Provide the (X, Y) coordinate of the cell's center where the given text is located.  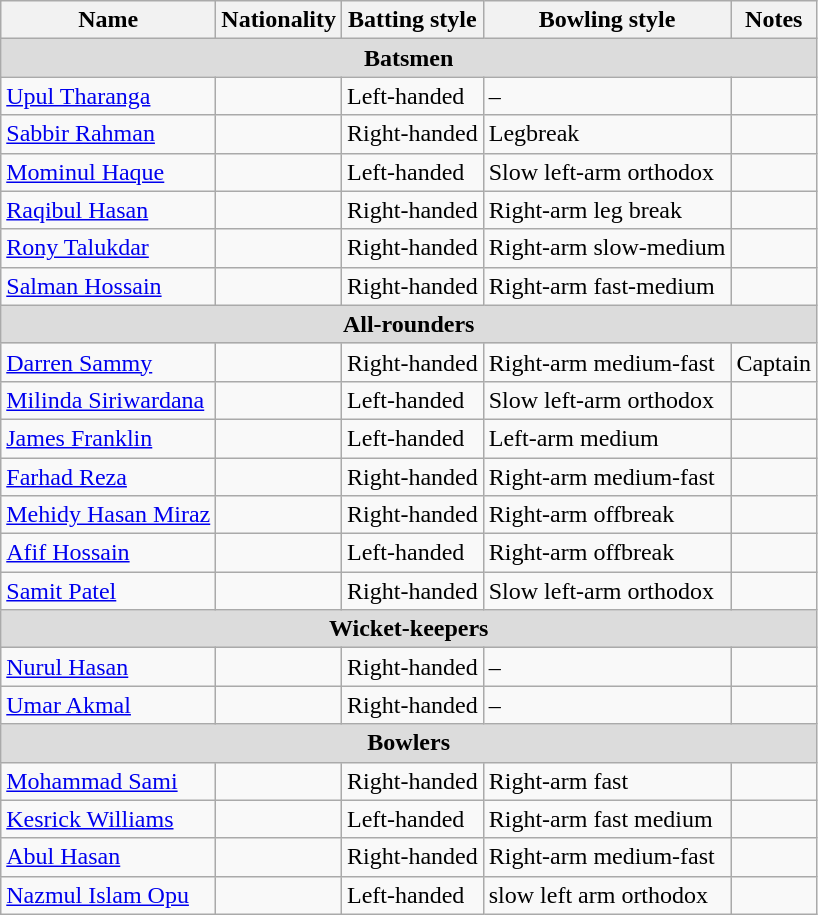
Sabbir Rahman (108, 134)
All-rounders (409, 324)
Umar Akmal (108, 705)
Left-arm medium (607, 438)
Kesrick Williams (108, 819)
Darren Sammy (108, 362)
Raqibul Hasan (108, 210)
James Franklin (108, 438)
Milinda Siriwardana (108, 400)
Nurul Hasan (108, 667)
Name (108, 20)
Afif Hossain (108, 553)
Upul Tharanga (108, 96)
Bowling style (607, 20)
Abul Hasan (108, 857)
slow left arm orthodox (607, 895)
Right-arm slow-medium (607, 248)
Mohammad Sami (108, 781)
Legbreak (607, 134)
Samit Patel (108, 591)
Farhad Reza (108, 477)
Mominul Haque (108, 172)
Nazmul Islam Opu (108, 895)
Captain (774, 362)
Nationality (279, 20)
Notes (774, 20)
Rony Talukdar (108, 248)
Salman Hossain (108, 286)
Right-arm fast medium (607, 819)
Wicket-keepers (409, 629)
Right-arm fast (607, 781)
Batsmen (409, 58)
Mehidy Hasan Miraz (108, 515)
Right-arm fast-medium (607, 286)
Bowlers (409, 743)
Batting style (413, 20)
Right-arm leg break (607, 210)
